From the cell containing the given text, extract its center point as (X, Y) coordinate. 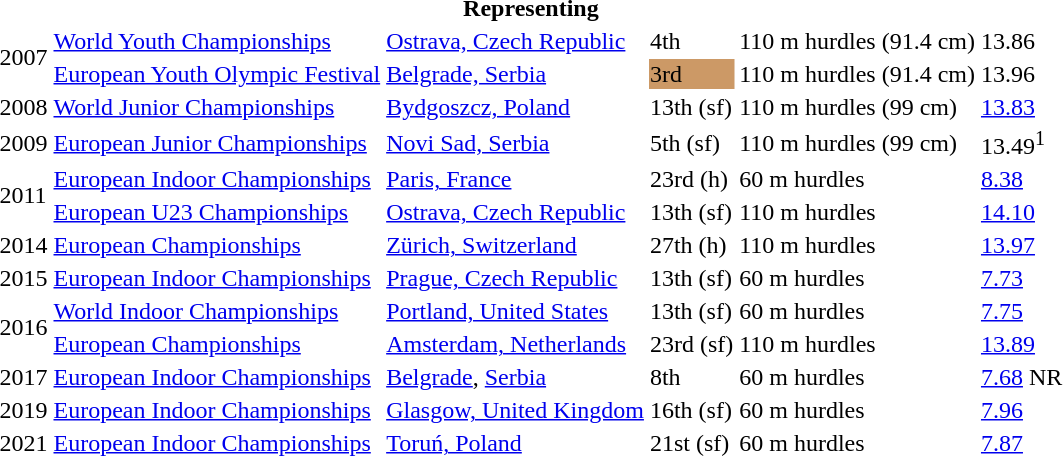
16th (sf) (691, 410)
Zürich, Switzerland (516, 245)
European Youth Olympic Festival (217, 74)
7.73 (1021, 278)
World Junior Championships (217, 107)
23rd (h) (691, 179)
13.97 (1021, 245)
5th (sf) (691, 143)
27th (h) (691, 245)
European Junior Championships (217, 143)
Amsterdam, Netherlands (516, 344)
Bydgoszcz, Poland (516, 107)
7.75 (1021, 311)
World Youth Championships (217, 41)
World Indoor Championships (217, 311)
13.96 (1021, 74)
Paris, France (516, 179)
8th (691, 377)
8.38 (1021, 179)
Prague, Czech Republic (516, 278)
Novi Sad, Serbia (516, 143)
3rd (691, 74)
Portland, United States (516, 311)
14.10 (1021, 212)
13.491 (1021, 143)
13.89 (1021, 344)
13.83 (1021, 107)
13.86 (1021, 41)
Glasgow, United Kingdom (516, 410)
23rd (sf) (691, 344)
4th (691, 41)
7.96 (1021, 410)
7.68 NR (1021, 377)
European U23 Championships (217, 212)
